Capture the cell that displays the provided text and extract its (x, y) central coordinate. 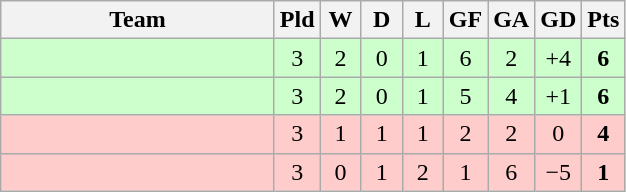
GA (512, 20)
L (422, 20)
D (382, 20)
5 (465, 96)
Team (138, 20)
Pts (604, 20)
Pld (297, 20)
+1 (558, 96)
GD (558, 20)
−5 (558, 172)
W (340, 20)
GF (465, 20)
+4 (558, 58)
